Identify which cell holds the provided text, then report its [X, Y] central coordinate. 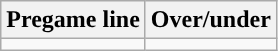
Over/under [210, 20]
Pregame line [74, 20]
